Search for the cell housing the specified text and yield its (X, Y) center coordinate. 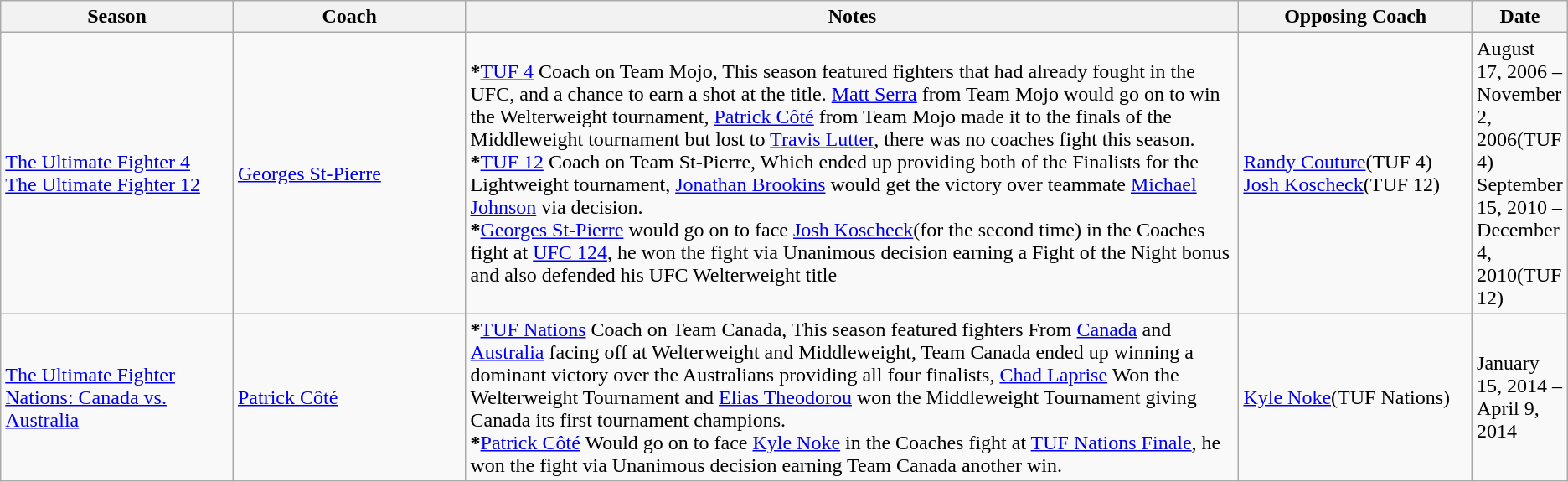
Opposing Coach (1355, 17)
The Ultimate Fighter Nations: Canada vs. Australia (117, 397)
August 17, 2006 – November 2, 2006(TUF 4) September 15, 2010 – December 4, 2010(TUF 12) (1520, 173)
Randy Couture(TUF 4) Josh Koscheck(TUF 12) (1355, 173)
Season (117, 17)
Georges St-Pierre (349, 173)
Date (1520, 17)
Patrick Côté (349, 397)
January 15, 2014 – April 9, 2014 (1520, 397)
Notes (853, 17)
Kyle Noke(TUF Nations) (1355, 397)
The Ultimate Fighter 4 The Ultimate Fighter 12 (117, 173)
Coach (349, 17)
